For the text-containing cell, return its midpoint in (x, y) coordinate format. 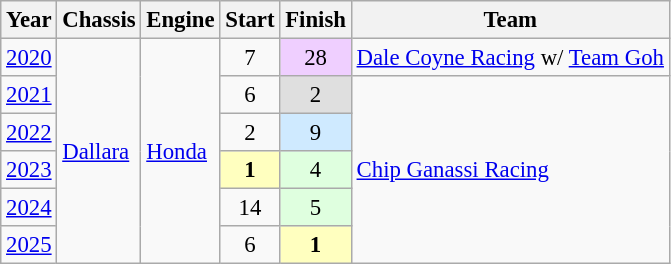
Year (29, 20)
Finish (316, 20)
28 (316, 58)
2020 (29, 58)
Engine (180, 20)
4 (316, 170)
5 (316, 208)
Dale Coyne Racing w/ Team Goh (510, 58)
2021 (29, 95)
2025 (29, 245)
Chip Ganassi Racing (510, 170)
9 (316, 133)
2022 (29, 133)
14 (250, 208)
Start (250, 20)
2023 (29, 170)
2024 (29, 208)
7 (250, 58)
Chassis (99, 20)
Team (510, 20)
